Identify which cell holds the provided text, then report its (x, y) central coordinate. 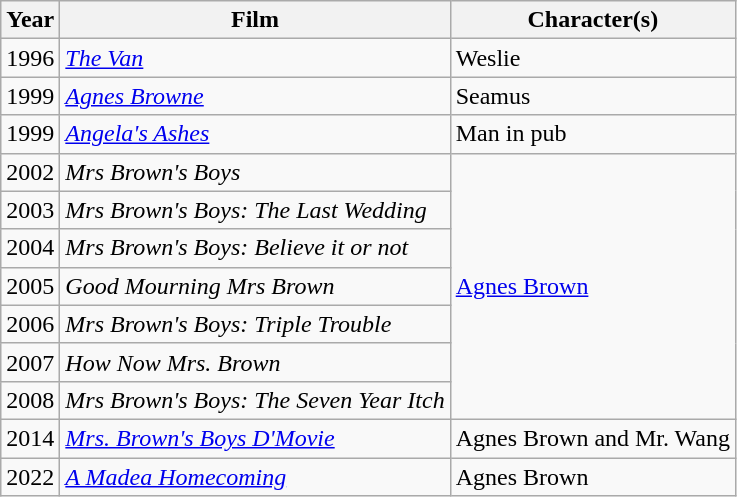
How Now Mrs. Brown (255, 362)
2003 (30, 210)
A Madea Homecoming (255, 477)
2002 (30, 172)
2006 (30, 324)
Mrs Brown's Boys (255, 172)
Mrs Brown's Boys: The Last Wedding (255, 210)
Year (30, 20)
Mrs Brown's Boys: Triple Trouble (255, 324)
Man in pub (592, 134)
Angela's Ashes (255, 134)
Mrs. Brown's Boys D'Movie (255, 438)
2014 (30, 438)
The Van (255, 58)
Mrs Brown's Boys: The Seven Year Itch (255, 400)
Film (255, 20)
1996 (30, 58)
Good Mourning Mrs Brown (255, 286)
Mrs Brown's Boys: Believe it or not (255, 248)
Weslie (592, 58)
2022 (30, 477)
Seamus (592, 96)
2004 (30, 248)
Agnes Brown and Mr. Wang (592, 438)
Character(s) (592, 20)
2007 (30, 362)
Agnes Browne (255, 96)
2008 (30, 400)
2005 (30, 286)
